Capture the cell that displays the provided text and extract its [x, y] central coordinate. 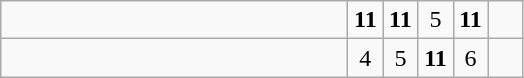
6 [470, 58]
4 [366, 58]
